From the cell containing the given text, extract its center point as [X, Y] coordinate. 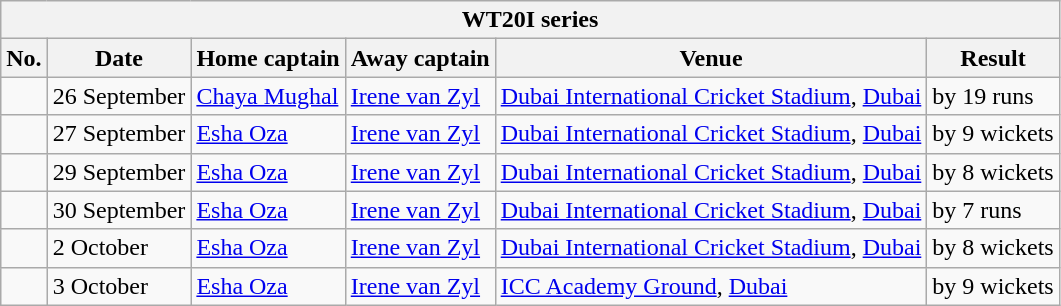
WT20I series [530, 20]
2 October [119, 248]
Result [993, 58]
29 September [119, 172]
ICC Academy Ground, Dubai [711, 286]
Chaya Mughal [268, 96]
No. [24, 58]
Date [119, 58]
Venue [711, 58]
3 October [119, 286]
Away captain [420, 58]
30 September [119, 210]
by 7 runs [993, 210]
26 September [119, 96]
Home captain [268, 58]
27 September [119, 134]
by 19 runs [993, 96]
